Find where the given text appears and provide that cell's center as [x, y] coordinate. 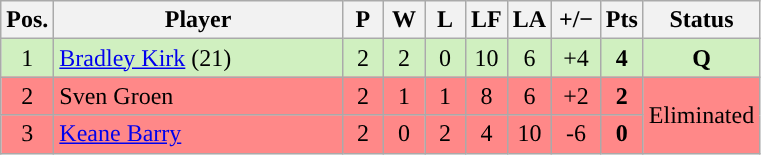
Keane Barry [198, 134]
Pos. [28, 20]
-6 [576, 134]
LA [529, 20]
Bradley Kirk (21) [198, 58]
Q [701, 58]
Status [701, 20]
8 [487, 96]
P [362, 20]
Pts [622, 20]
3 [28, 134]
L [444, 20]
Eliminated [701, 115]
+4 [576, 58]
Sven Groen [198, 96]
Player [198, 20]
+/− [576, 20]
+2 [576, 96]
LF [487, 20]
W [404, 20]
